Detect which cell encompasses the target text, then output its [x, y] center coordinate. 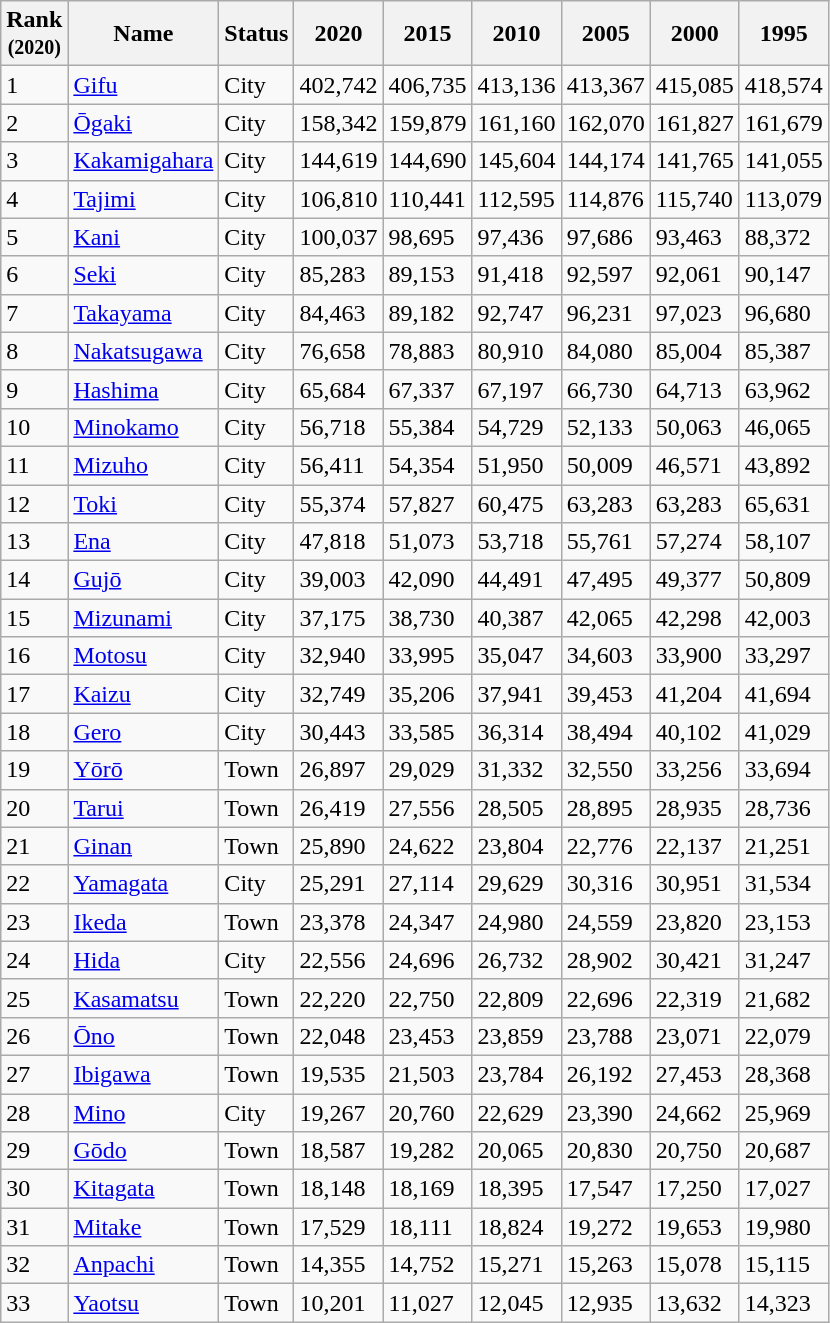
19,272 [606, 1227]
56,718 [338, 427]
58,107 [784, 542]
28,895 [606, 808]
50,009 [606, 465]
Hida [144, 960]
53,718 [516, 542]
14,355 [338, 1265]
33,995 [428, 656]
39,003 [338, 580]
23,859 [516, 1036]
46,065 [784, 427]
Status [256, 34]
1995 [784, 34]
84,080 [606, 351]
98,695 [428, 237]
26,192 [606, 1074]
36,314 [516, 732]
19 [34, 770]
Name [144, 34]
90,147 [784, 275]
22,556 [338, 960]
2015 [428, 34]
43,892 [784, 465]
106,810 [338, 199]
24,559 [606, 922]
100,037 [338, 237]
30,421 [694, 960]
25,969 [784, 1113]
26,732 [516, 960]
29,029 [428, 770]
40,387 [516, 618]
28,736 [784, 808]
144,619 [338, 161]
22,750 [428, 998]
413,367 [606, 85]
26,897 [338, 770]
418,574 [784, 85]
66,730 [606, 389]
22,079 [784, 1036]
30 [34, 1189]
17,547 [606, 1189]
57,274 [694, 542]
96,231 [606, 313]
Mino [144, 1113]
17,250 [694, 1189]
Rank(2020) [34, 34]
28 [34, 1113]
33,900 [694, 656]
Yamagata [144, 884]
15,263 [606, 1265]
6 [34, 275]
13 [34, 542]
7 [34, 313]
54,729 [516, 427]
24,980 [516, 922]
37,941 [516, 694]
112,595 [516, 199]
Mitake [144, 1227]
23,453 [428, 1036]
145,604 [516, 161]
67,197 [516, 389]
Ikeda [144, 922]
33 [34, 1303]
2010 [516, 34]
38,730 [428, 618]
12,045 [516, 1303]
41,029 [784, 732]
39,453 [606, 694]
Kaizu [144, 694]
23,804 [516, 846]
57,827 [428, 503]
15 [34, 618]
16 [34, 656]
51,073 [428, 542]
31,534 [784, 884]
23,071 [694, 1036]
2 [34, 123]
27,114 [428, 884]
161,679 [784, 123]
17 [34, 694]
33,297 [784, 656]
28,902 [606, 960]
32,550 [606, 770]
402,742 [338, 85]
Hashima [144, 389]
Tajimi [144, 199]
76,658 [338, 351]
32 [34, 1265]
Ōgaki [144, 123]
88,372 [784, 237]
Gujō [144, 580]
15,115 [784, 1265]
78,883 [428, 351]
20,760 [428, 1113]
12,935 [606, 1303]
22,809 [516, 998]
22,048 [338, 1036]
17,529 [338, 1227]
Kitagata [144, 1189]
20 [34, 808]
92,597 [606, 275]
21,251 [784, 846]
30,951 [694, 884]
25,890 [338, 846]
85,387 [784, 351]
34,603 [606, 656]
26 [34, 1036]
18,148 [338, 1189]
Mizunami [144, 618]
19,535 [338, 1074]
141,765 [694, 161]
5 [34, 237]
141,055 [784, 161]
50,063 [694, 427]
19,282 [428, 1151]
84,463 [338, 313]
Kasamatsu [144, 998]
52,133 [606, 427]
114,876 [606, 199]
Kakamigahara [144, 161]
97,436 [516, 237]
9 [34, 389]
2005 [606, 34]
91,418 [516, 275]
Anpachi [144, 1265]
Gōdo [144, 1151]
44,491 [516, 580]
38,494 [606, 732]
35,047 [516, 656]
32,940 [338, 656]
35,206 [428, 694]
4 [34, 199]
56,411 [338, 465]
55,374 [338, 503]
415,085 [694, 85]
19,267 [338, 1113]
28,935 [694, 808]
26,419 [338, 808]
22,776 [606, 846]
65,631 [784, 503]
54,354 [428, 465]
Nakatsugawa [144, 351]
47,495 [606, 580]
42,065 [606, 618]
30,316 [606, 884]
Ena [144, 542]
92,747 [516, 313]
33,694 [784, 770]
96,680 [784, 313]
21,682 [784, 998]
23,153 [784, 922]
23,820 [694, 922]
31 [34, 1227]
406,735 [428, 85]
3 [34, 161]
8 [34, 351]
27,453 [694, 1074]
22,319 [694, 998]
18,169 [428, 1189]
161,160 [516, 123]
22,220 [338, 998]
33,256 [694, 770]
113,079 [784, 199]
Takayama [144, 313]
17,027 [784, 1189]
21,503 [428, 1074]
55,384 [428, 427]
Seki [144, 275]
20,687 [784, 1151]
159,879 [428, 123]
63,962 [784, 389]
41,694 [784, 694]
11 [34, 465]
18,587 [338, 1151]
37,175 [338, 618]
22,629 [516, 1113]
85,004 [694, 351]
413,136 [516, 85]
Gero [144, 732]
1 [34, 85]
18,395 [516, 1189]
11,027 [428, 1303]
18,824 [516, 1227]
161,827 [694, 123]
24,662 [694, 1113]
60,475 [516, 503]
97,686 [606, 237]
2020 [338, 34]
24,696 [428, 960]
15,271 [516, 1265]
85,283 [338, 275]
12 [34, 503]
Mizuho [144, 465]
14,323 [784, 1303]
25,291 [338, 884]
46,571 [694, 465]
93,463 [694, 237]
89,153 [428, 275]
20,750 [694, 1151]
24 [34, 960]
10 [34, 427]
30,443 [338, 732]
10,201 [338, 1303]
28,505 [516, 808]
33,585 [428, 732]
41,204 [694, 694]
23 [34, 922]
Ibigawa [144, 1074]
115,740 [694, 199]
55,761 [606, 542]
Yōrō [144, 770]
29 [34, 1151]
42,298 [694, 618]
23,784 [516, 1074]
Minokamo [144, 427]
158,342 [338, 123]
50,809 [784, 580]
28,368 [784, 1074]
32,749 [338, 694]
22,137 [694, 846]
13,632 [694, 1303]
49,377 [694, 580]
22 [34, 884]
92,061 [694, 275]
19,653 [694, 1227]
144,690 [428, 161]
80,910 [516, 351]
20,830 [606, 1151]
25 [34, 998]
Yaotsu [144, 1303]
19,980 [784, 1227]
23,788 [606, 1036]
64,713 [694, 389]
27 [34, 1074]
21 [34, 846]
31,247 [784, 960]
24,622 [428, 846]
40,102 [694, 732]
Kani [144, 237]
162,070 [606, 123]
14,752 [428, 1265]
14 [34, 580]
89,182 [428, 313]
29,629 [516, 884]
Tarui [144, 808]
110,441 [428, 199]
Toki [144, 503]
20,065 [516, 1151]
Ōno [144, 1036]
31,332 [516, 770]
24,347 [428, 922]
65,684 [338, 389]
18,111 [428, 1227]
144,174 [606, 161]
27,556 [428, 808]
23,390 [606, 1113]
Ginan [144, 846]
47,818 [338, 542]
23,378 [338, 922]
18 [34, 732]
15,078 [694, 1265]
67,337 [428, 389]
2000 [694, 34]
51,950 [516, 465]
97,023 [694, 313]
42,003 [784, 618]
Gifu [144, 85]
Motosu [144, 656]
42,090 [428, 580]
22,696 [606, 998]
